Output the [x, y] coordinate of the center of the cell containing the given text.  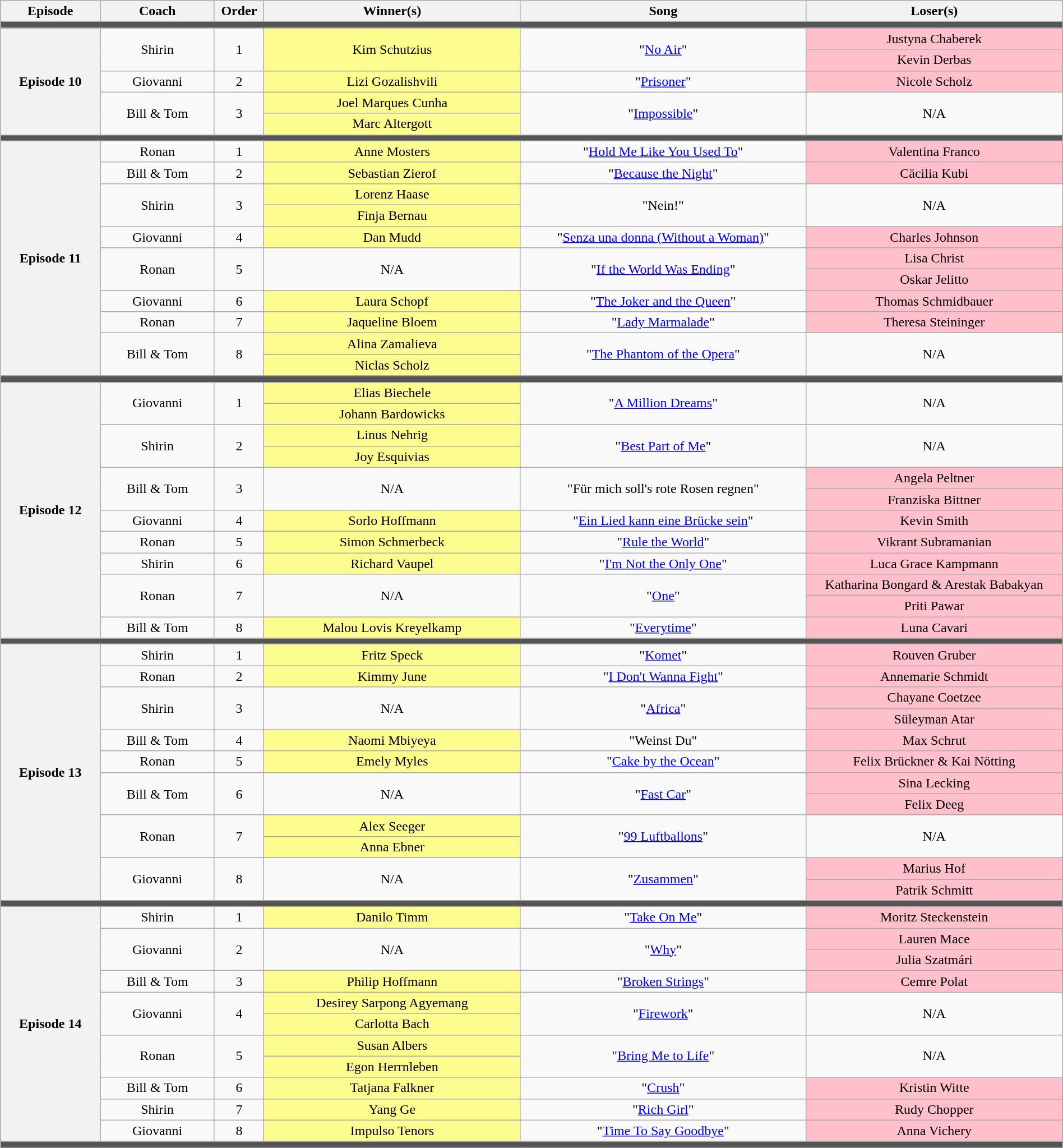
"99 Luftballons" [663, 836]
Cemre Polat [934, 981]
Valentina Franco [934, 151]
"Lady Marmalade" [663, 322]
Rouven Gruber [934, 655]
Alina Zamalieva [392, 344]
Dan Mudd [392, 237]
"Everytime" [663, 628]
"Bring Me to Life" [663, 1056]
Patrik Schmitt [934, 890]
Franziska Bittner [934, 499]
Richard Vaupel [392, 564]
Priti Pawar [934, 606]
Desirey Sarpong Agyemang [392, 1003]
Cäcilia Kubi [934, 173]
Episode 12 [50, 510]
Laura Schopf [392, 301]
"A Million Dreams" [663, 403]
Loser(s) [934, 11]
Egon Herrnleben [392, 1067]
Jaqueline Bloem [392, 322]
Danilo Timm [392, 918]
Lauren Mace [934, 939]
Niclas Scholz [392, 365]
Chayane Coetzee [934, 698]
Kimmy June [392, 676]
"Impossible" [663, 113]
Lizi Gozalishvili [392, 81]
"Best Part of Me" [663, 446]
Anna Vichery [934, 1131]
Luca Grace Kampmann [934, 564]
Coach [158, 11]
"Weinst Du" [663, 740]
Angela Peltner [934, 478]
"Why" [663, 949]
Julia Szatmári [934, 960]
Felix Brückner & Kai Nötting [934, 762]
Winner(s) [392, 11]
Annemarie Schmidt [934, 676]
Kim Schutzius [392, 49]
"Cake by the Ocean" [663, 762]
Johann Bardowicks [392, 414]
"Fast Car" [663, 794]
"Africa" [663, 708]
Max Schrut [934, 740]
"Ein Lied kann eine Brücke sein" [663, 520]
Justyna Chaberek [934, 39]
Moritz Steckenstein [934, 918]
Kevin Smith [934, 520]
"Senza una donna (Without a Woman)" [663, 237]
Anna Ebner [392, 847]
Lorenz Haase [392, 194]
Rudy Chopper [934, 1109]
Episode 14 [50, 1024]
Süleyman Atar [934, 719]
"Firework" [663, 1013]
Carlotta Bach [392, 1024]
"Prisoner" [663, 81]
Simon Schmerbeck [392, 542]
"Crush" [663, 1088]
"Broken Strings" [663, 981]
"Hold Me Like You Used To" [663, 151]
Episode 11 [50, 258]
Sina Lecking [934, 783]
Order [239, 11]
Kristin Witte [934, 1088]
"Time To Say Goodbye" [663, 1131]
Charles Johnson [934, 237]
Philip Hoffmann [392, 981]
"If the World Was Ending" [663, 269]
Sorlo Hoffmann [392, 520]
Theresa Steininger [934, 322]
Malou Lovis Kreyelkamp [392, 628]
"Nein!" [663, 205]
"The Joker and the Queen" [663, 301]
"I'm Not the Only One" [663, 564]
Song [663, 11]
"Rich Girl" [663, 1109]
Kevin Derbas [934, 60]
Felix Deeg [934, 804]
Fritz Speck⁠ [392, 655]
Oskar Jelitto [934, 280]
"No Air" [663, 49]
Episode 13 [50, 773]
"One" [663, 596]
Naomi Mbiyeya [392, 740]
Impulso Tenors [392, 1131]
Linus Nehrig [392, 435]
Katharina Bongard & Arestak Babakyan [934, 585]
Tatjana Falkner [392, 1088]
"The Phantom of the Opera" [663, 354]
"Because the Night" [663, 173]
"I Don't Wanna Fight" [663, 676]
Lisa Christ [934, 259]
Vikrant Subramanian [934, 542]
"Zusammen" [663, 879]
Joy Esquivias [392, 457]
Finja Bernau [392, 215]
Susan Albers [392, 1045]
Marius Hof [934, 868]
Episode [50, 11]
Luna Cavari [934, 628]
Yang Ge [392, 1109]
Nicole Scholz [934, 81]
"Komet" [663, 655]
Episode 10 [50, 81]
Emely Myles [392, 762]
Sebastian Zierof [392, 173]
Thomas Schmidbauer [934, 301]
Marc Altergott [392, 124]
"Für mich soll's rote Rosen regnen" [663, 488]
Joel Marques Cunha [392, 103]
Elias Biechele [392, 393]
"Take On Me" [663, 918]
"Rule the World" [663, 542]
Anne Mosters [392, 151]
Alex Seeger [392, 826]
